From the cell containing the given text, extract its center point as (x, y) coordinate. 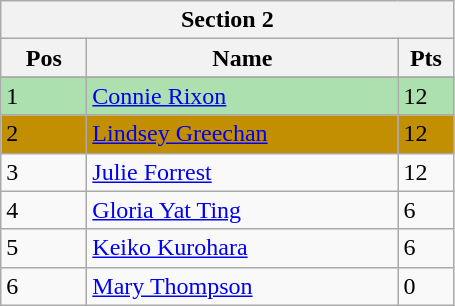
Gloria Yat Ting (242, 210)
5 (44, 248)
Connie Rixon (242, 96)
Pos (44, 58)
Julie Forrest (242, 172)
Keiko Kurohara (242, 248)
Pts (426, 58)
3 (44, 172)
Name (242, 58)
4 (44, 210)
Lindsey Greechan (242, 134)
1 (44, 96)
0 (426, 286)
2 (44, 134)
Section 2 (228, 20)
Mary Thompson (242, 286)
